Return the (x, y) coordinate for the center point of the cell that contains the specified text.  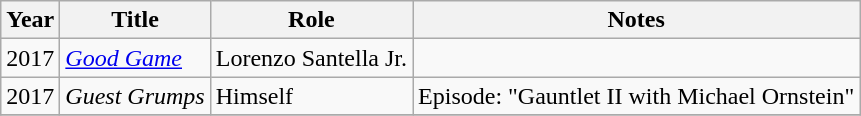
Good Game (135, 58)
Year (30, 20)
Title (135, 20)
Notes (636, 20)
Lorenzo Santella Jr. (311, 58)
Role (311, 20)
Himself (311, 96)
Guest Grumps (135, 96)
Episode: "Gauntlet II with Michael Ornstein" (636, 96)
